Return [x, y] of the center of cell containing provided text 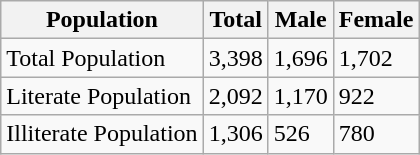
Illiterate Population [102, 134]
3,398 [236, 58]
Total [236, 20]
Female [376, 20]
2,092 [236, 96]
922 [376, 96]
Male [300, 20]
526 [300, 134]
1,696 [300, 58]
Literate Population [102, 96]
1,702 [376, 58]
Total Population [102, 58]
Population [102, 20]
780 [376, 134]
1,306 [236, 134]
1,170 [300, 96]
